Provide the [X, Y] coordinate of the cell's center where the given text is located.  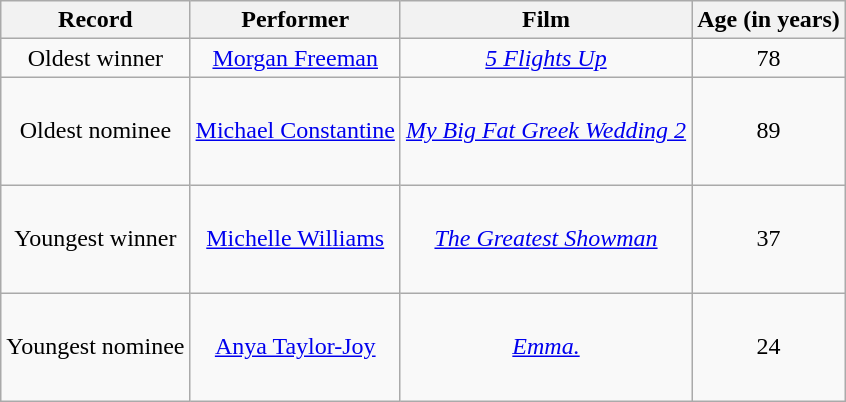
Emma. [546, 347]
Youngest nominee [96, 347]
The Greatest Showman [546, 239]
Oldest winner [96, 58]
Record [96, 20]
Michelle Williams [295, 239]
37 [769, 239]
Michael Constantine [295, 131]
5 Flights Up [546, 58]
Oldest nominee [96, 131]
My Big Fat Greek Wedding 2 [546, 131]
89 [769, 131]
24 [769, 347]
78 [769, 58]
Youngest winner [96, 239]
Age (in years) [769, 20]
Morgan Freeman [295, 58]
Anya Taylor-Joy [295, 347]
Film [546, 20]
Performer [295, 20]
